Return the (X, Y) coordinate for the center point of the cell that contains the specified text.  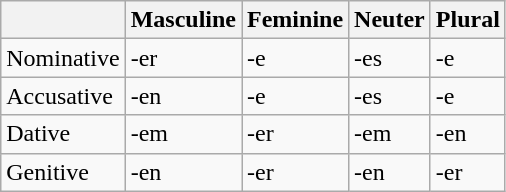
Nominative (63, 58)
Plural (468, 20)
Genitive (63, 172)
Feminine (296, 20)
Accusative (63, 96)
Masculine (183, 20)
Dative (63, 134)
Neuter (390, 20)
